From the cell containing the given text, extract its center point as (X, Y) coordinate. 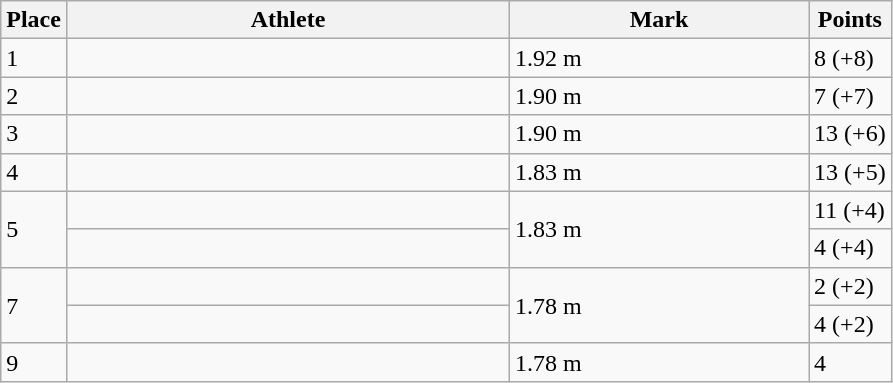
5 (34, 229)
13 (+6) (850, 134)
1 (34, 58)
9 (34, 362)
11 (+4) (850, 210)
Athlete (288, 20)
13 (+5) (850, 172)
4 (+2) (850, 324)
3 (34, 134)
2 (+2) (850, 286)
4 (+4) (850, 248)
Points (850, 20)
7 (34, 305)
8 (+8) (850, 58)
1.92 m (660, 58)
2 (34, 96)
7 (+7) (850, 96)
Place (34, 20)
Mark (660, 20)
